Return the (x, y) coordinate for the center point of the cell that contains the specified text.  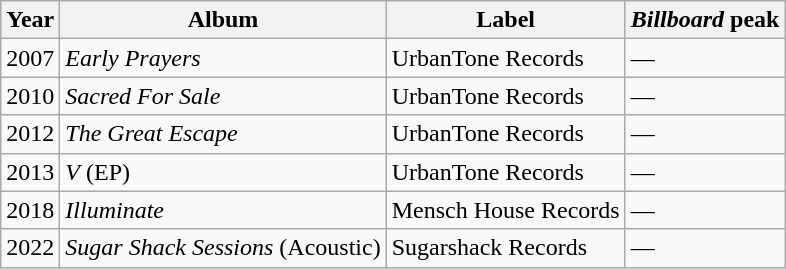
Early Prayers (223, 58)
Sacred For Sale (223, 96)
Billboard peak (705, 20)
Sugarshack Records (506, 248)
The Great Escape (223, 134)
V (EP) (223, 172)
Illuminate (223, 210)
2022 (30, 248)
2018 (30, 210)
2010 (30, 96)
2012 (30, 134)
2007 (30, 58)
Sugar Shack Sessions (Acoustic) (223, 248)
Album (223, 20)
2013 (30, 172)
Mensch House Records (506, 210)
Year (30, 20)
Label (506, 20)
